Capture the cell that displays the provided text and extract its [X, Y] central coordinate. 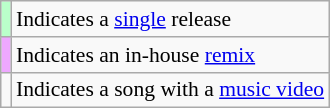
Indicates a single release [170, 19]
Indicates an in-house remix [170, 55]
Indicates a song with a music video [170, 90]
